Determine the (x, y) coordinate at the center of the cell enclosing the given text.  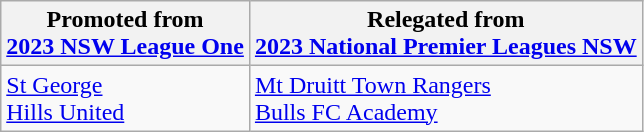
Promoted from 2023 NSW League One (126, 34)
Relegated from 2023 National Premier Leagues NSW (446, 34)
St GeorgeHills United (126, 98)
Mt Druitt Town RangersBulls FC Academy (446, 98)
